Provide the [X, Y] coordinate of the cell's center where the given text is located.  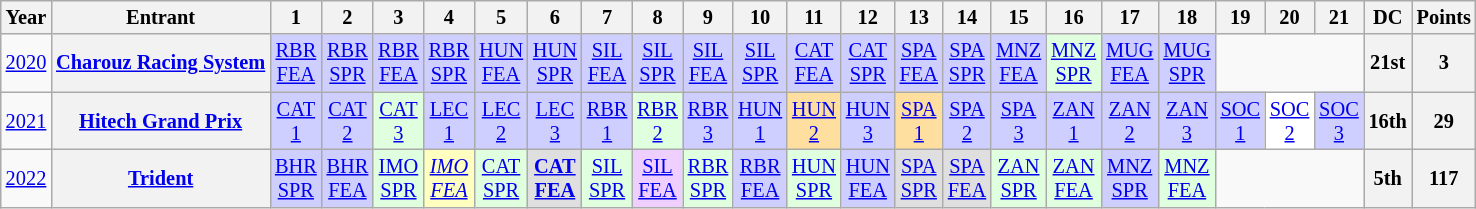
ZAN1 [1074, 121]
SOC3 [1338, 121]
BHRSPR [296, 178]
1 [296, 17]
18 [1186, 17]
10 [760, 17]
6 [555, 17]
Charouz Racing System [160, 63]
16 [1074, 17]
MUGSPR [1186, 63]
117 [1444, 178]
17 [1130, 17]
RBR1 [607, 121]
2021 [26, 121]
LEC3 [555, 121]
SPA3 [1018, 121]
SPA1 [919, 121]
RBR3 [708, 121]
Points [1444, 17]
BHRFEA [348, 178]
20 [1290, 17]
15 [1018, 17]
8 [657, 17]
19 [1240, 17]
14 [967, 17]
2022 [26, 178]
13 [919, 17]
4 [449, 17]
Hitech Grand Prix [160, 121]
21 [1338, 17]
ZANSPR [1018, 178]
HUN3 [868, 121]
7 [607, 17]
5 [501, 17]
ZANFEA [1074, 178]
21st [1388, 63]
CAT1 [296, 121]
LEC2 [501, 121]
IMOSPR [398, 178]
2020 [26, 63]
11 [814, 17]
Trident [160, 178]
MUGFEA [1130, 63]
2 [348, 17]
9 [708, 17]
RBR2 [657, 121]
SOC1 [1240, 121]
Entrant [160, 17]
ZAN3 [1186, 121]
29 [1444, 121]
12 [868, 17]
SOC2 [1290, 121]
CAT2 [348, 121]
16th [1388, 121]
HUN1 [760, 121]
CAT3 [398, 121]
ZAN2 [1130, 121]
SPA2 [967, 121]
5th [1388, 178]
HUN2 [814, 121]
Year [26, 17]
DC [1388, 17]
IMOFEA [449, 178]
LEC1 [449, 121]
